Detect which cell encompasses the target text, then output its [X, Y] center coordinate. 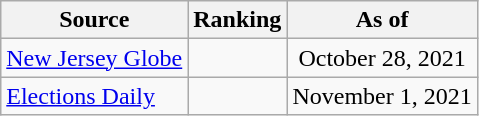
Source [94, 20]
Elections Daily [94, 96]
November 1, 2021 [382, 96]
October 28, 2021 [382, 58]
Ranking [238, 20]
As of [382, 20]
New Jersey Globe [94, 58]
